Return the (X, Y) coordinate for the center point of the cell that contains the specified text.  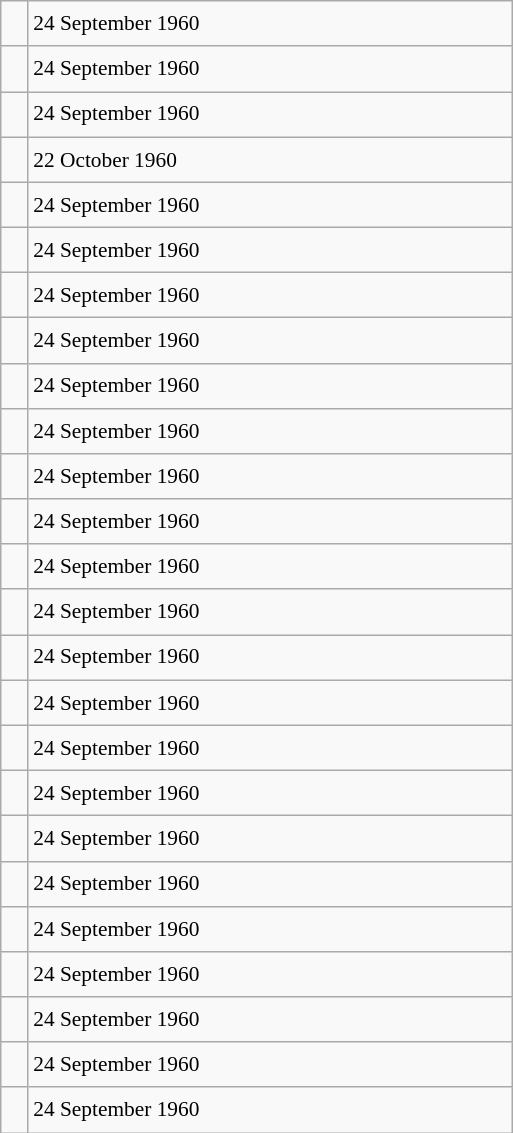
22 October 1960 (270, 160)
